Provide the [x, y] coordinate of the cell's center where the given text is located.  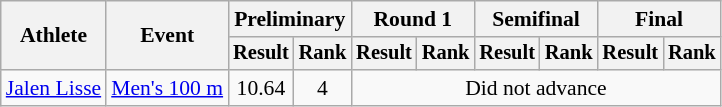
Preliminary [290, 19]
Semifinal [536, 19]
Final [658, 19]
Event [167, 36]
Round 1 [412, 19]
Jalen Lisse [54, 88]
Athlete [54, 36]
Men's 100 m [167, 88]
4 [323, 88]
10.64 [261, 88]
Did not advance [536, 88]
